Provide the [X, Y] coordinate of the cell's center where the given text is located.  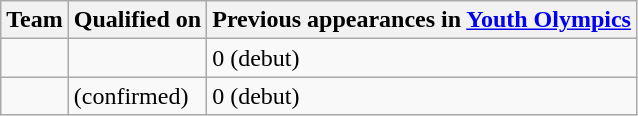
Qualified on [137, 20]
Team [35, 20]
Previous appearances in Youth Olympics [422, 20]
(confirmed) [137, 96]
